Detect which cell encompasses the target text, then output its (x, y) center coordinate. 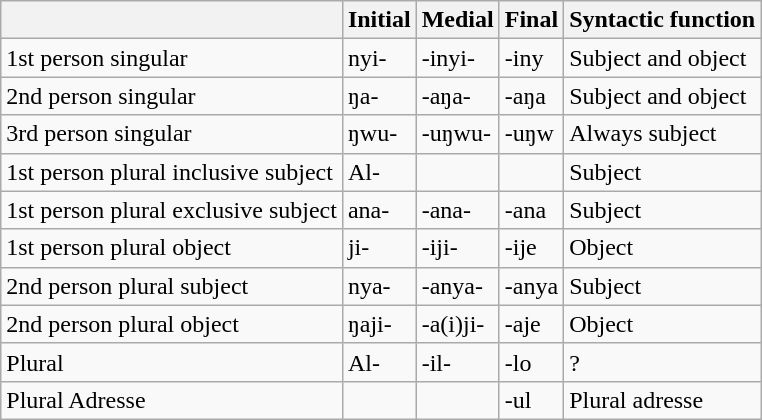
nyi- (379, 58)
ŋwu- (379, 134)
-ana (531, 210)
-uŋw (531, 134)
-uŋwu- (458, 134)
-il- (458, 362)
-iny (531, 58)
Always subject (662, 134)
Syntactic function (662, 20)
-a(i)ji- (458, 324)
Initial (379, 20)
Plural Adresse (172, 400)
1st person plural object (172, 248)
Plural adresse (662, 400)
Plural (172, 362)
1st person plural exclusive subject (172, 210)
Medial (458, 20)
ŋaji- (379, 324)
2nd person singular (172, 96)
-aŋa (531, 96)
3rd person singular (172, 134)
-inyi- (458, 58)
-ul (531, 400)
1st person singular (172, 58)
nya- (379, 286)
-aje (531, 324)
-anya (531, 286)
ana- (379, 210)
? (662, 362)
-ana- (458, 210)
ŋa- (379, 96)
1st person plural inclusive subject (172, 172)
2nd person plural subject (172, 286)
Final (531, 20)
-lo (531, 362)
-ije (531, 248)
-aŋa- (458, 96)
2nd person plural object (172, 324)
-anya- (458, 286)
ji- (379, 248)
-iji- (458, 248)
